Output the (X, Y) coordinate of the center of the cell containing the given text.  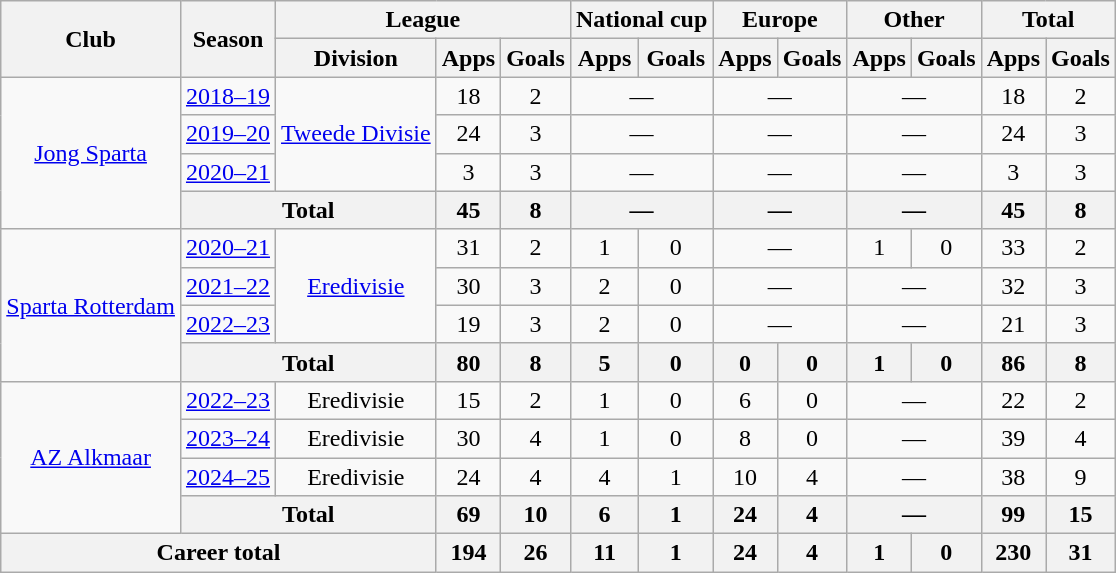
Other (914, 20)
194 (468, 553)
AZ Alkmaar (91, 457)
2023–24 (228, 438)
80 (468, 362)
Career total (218, 553)
26 (536, 553)
Jong Sparta (91, 153)
33 (1013, 248)
86 (1013, 362)
38 (1013, 477)
2021–22 (228, 286)
69 (468, 515)
2019–20 (228, 134)
9 (1081, 477)
Sparta Rotterdam (91, 305)
21 (1013, 324)
22 (1013, 400)
National cup (641, 20)
19 (468, 324)
League (424, 20)
Club (91, 39)
2018–19 (228, 96)
Season (228, 39)
99 (1013, 515)
39 (1013, 438)
Europe (780, 20)
11 (604, 553)
230 (1013, 553)
Division (356, 58)
32 (1013, 286)
5 (604, 362)
2024–25 (228, 477)
Tweede Divisie (356, 134)
